Return the [x, y] coordinate for the center point of the cell that contains the specified text.  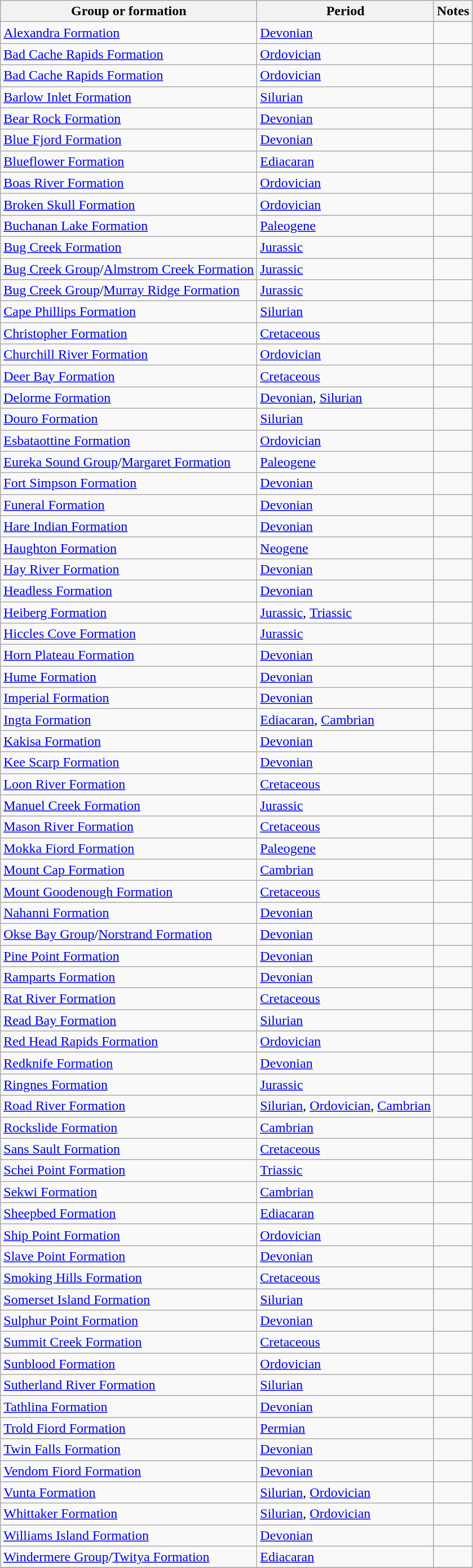
Pine Point Formation [129, 956]
Kee Scarp Formation [129, 763]
Permian [346, 1428]
Mount Cap Formation [129, 870]
Devonian, Silurian [346, 398]
Bear Rock Formation [129, 118]
Headless Formation [129, 591]
Summit Creek Formation [129, 1342]
Rockslide Formation [129, 1127]
Redknife Formation [129, 1063]
Bug Creek Formation [129, 247]
Kakisa Formation [129, 741]
Trold Fiord Formation [129, 1428]
Cape Phillips Formation [129, 312]
Boas River Formation [129, 183]
Buchanan Lake Formation [129, 226]
Ringnes Formation [129, 1085]
Alexandra Formation [129, 33]
Rat River Formation [129, 999]
Ship Point Formation [129, 1235]
Broken Skull Formation [129, 204]
Tathlina Formation [129, 1407]
Mount Goodenough Formation [129, 891]
Period [346, 11]
Sutherland River Formation [129, 1385]
Blueflower Formation [129, 161]
Esbataottine Formation [129, 441]
Hume Formation [129, 677]
Ediacaran, Cambrian [346, 720]
Funeral Formation [129, 505]
Manuel Creek Formation [129, 805]
Bug Creek Group/Murray Ridge Formation [129, 290]
Sulphur Point Formation [129, 1321]
Mason River Formation [129, 827]
Silurian, Ordovician, Cambrian [346, 1106]
Jurassic, Triassic [346, 612]
Okse Bay Group/Norstrand Formation [129, 934]
Delorme Formation [129, 398]
Nahanni Formation [129, 913]
Deer Bay Formation [129, 376]
Ingta Formation [129, 720]
Vendom Fiord Formation [129, 1471]
Group or formation [129, 11]
Road River Formation [129, 1106]
Fort Simpson Formation [129, 483]
Sekwi Formation [129, 1192]
Read Bay Formation [129, 1020]
Windermere Group/Twitya Formation [129, 1557]
Schei Point Formation [129, 1170]
Ramparts Formation [129, 977]
Neogene [346, 548]
Triassic [346, 1170]
Sans Sault Formation [129, 1149]
Douro Formation [129, 419]
Heiberg Formation [129, 612]
Smoking Hills Formation [129, 1278]
Churchill River Formation [129, 355]
Whittaker Formation [129, 1514]
Slave Point Formation [129, 1256]
Somerset Island Formation [129, 1299]
Christopher Formation [129, 333]
Barlow Inlet Formation [129, 97]
Sunblood Formation [129, 1364]
Williams Island Formation [129, 1535]
Horn Plateau Formation [129, 655]
Vunta Formation [129, 1492]
Hiccles Cove Formation [129, 634]
Red Head Rapids Formation [129, 1042]
Sheepbed Formation [129, 1213]
Hay River Formation [129, 569]
Bug Creek Group/Almstrom Creek Formation [129, 269]
Haughton Formation [129, 548]
Blue Fjord Formation [129, 140]
Notes [453, 11]
Mokka Fiord Formation [129, 848]
Eureka Sound Group/Margaret Formation [129, 462]
Loon River Formation [129, 784]
Twin Falls Formation [129, 1450]
Hare Indian Formation [129, 526]
Imperial Formation [129, 698]
